Pinpoint the cell where the given text exists, returning its (x, y) midpoint coordinate. 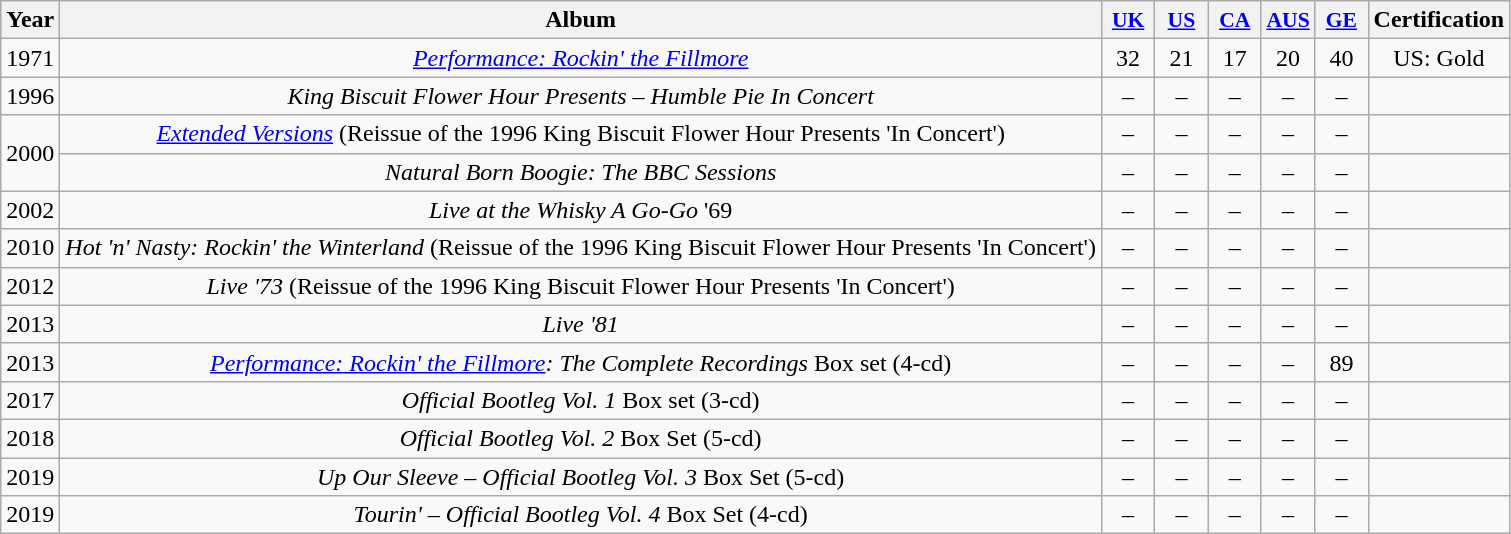
89 (1342, 362)
40 (1342, 58)
GE (1342, 20)
21 (1182, 58)
CA (1234, 20)
UK (1128, 20)
Album (581, 20)
2012 (30, 286)
King Biscuit Flower Hour Presents – Humble Pie In Concert (581, 96)
Live '73 (Reissue of the 1996 King Biscuit Flower Hour Presents 'In Concert') (581, 286)
Performance: Rockin' the Fillmore (581, 58)
2002 (30, 210)
AUS (1288, 20)
Tourin' – Official Bootleg Vol. 4 Box Set (4-cd) (581, 515)
US (1182, 20)
17 (1234, 58)
Official Bootleg Vol. 1 Box set (3-cd) (581, 400)
Official Bootleg Vol. 2 Box Set (5-cd) (581, 438)
20 (1288, 58)
US: Gold (1439, 58)
2017 (30, 400)
Extended Versions (Reissue of the 1996 King Biscuit Flower Hour Presents 'In Concert') (581, 134)
Live at the Whisky A Go-Go '69 (581, 210)
1996 (30, 96)
Hot 'n' Nasty: Rockin' the Winterland (Reissue of the 1996 King Biscuit Flower Hour Presents 'In Concert') (581, 248)
2000 (30, 153)
2018 (30, 438)
32 (1128, 58)
Up Our Sleeve – Official Bootleg Vol. 3 Box Set (5-cd) (581, 477)
1971 (30, 58)
Performance: Rockin' the Fillmore: The Complete Recordings Box set (4-cd) (581, 362)
Certification (1439, 20)
2010 (30, 248)
Year (30, 20)
Live '81 (581, 324)
Natural Born Boogie: The BBC Sessions (581, 172)
